Find where the given text appears and provide that cell's center as (x, y) coordinate. 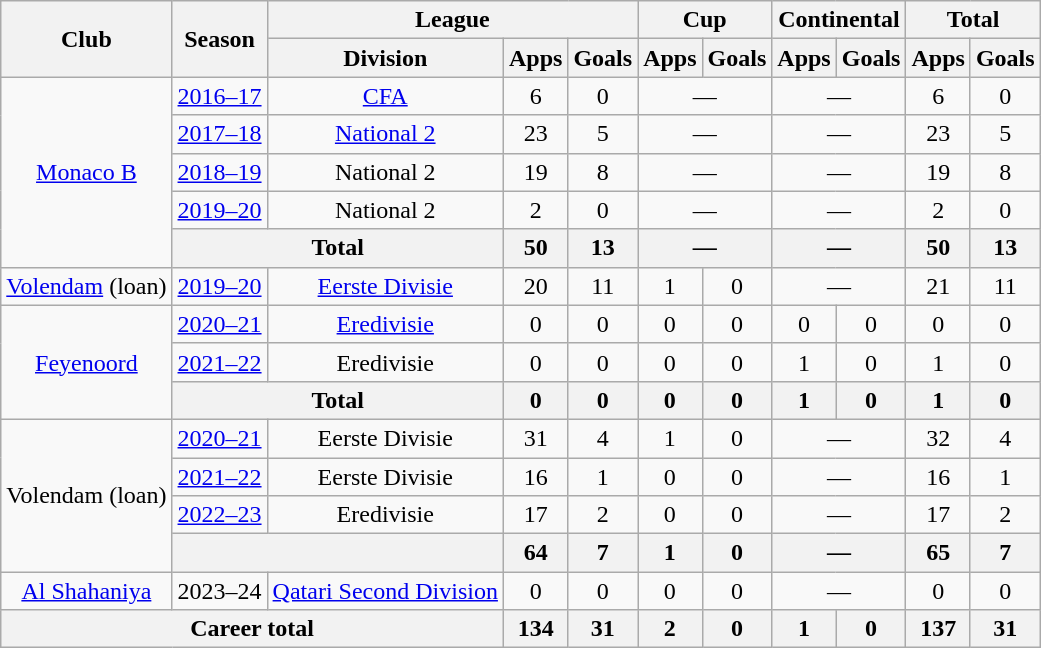
65 (938, 553)
64 (535, 553)
2023–24 (220, 591)
20 (535, 286)
32 (938, 438)
Division (385, 58)
Feyenoord (86, 362)
Qatari Second Division (385, 591)
21 (938, 286)
2022–23 (220, 515)
Cup (705, 20)
Season (220, 39)
137 (938, 629)
2017–18 (220, 134)
CFA (385, 96)
2016–17 (220, 96)
Monaco B (86, 172)
Career total (252, 629)
League (452, 20)
Club (86, 39)
Al Shahaniya (86, 591)
Continental (839, 20)
134 (535, 629)
2018–19 (220, 172)
